Determine the (X, Y) coordinate at the center of the cell enclosing the given text.  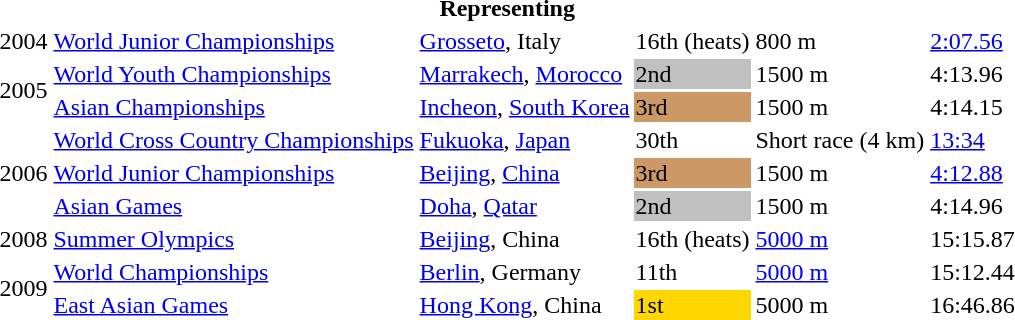
800 m (840, 41)
Fukuoka, Japan (524, 140)
1st (692, 305)
Incheon, South Korea (524, 107)
Summer Olympics (234, 239)
World Cross Country Championships (234, 140)
Asian Games (234, 206)
Short race (4 km) (840, 140)
Marrakech, Morocco (524, 74)
East Asian Games (234, 305)
11th (692, 272)
World Championships (234, 272)
World Youth Championships (234, 74)
30th (692, 140)
Asian Championships (234, 107)
Grosseto, Italy (524, 41)
Berlin, Germany (524, 272)
Doha, Qatar (524, 206)
Hong Kong, China (524, 305)
